Provide the (X, Y) coordinate of the cell's center where the given text is located.  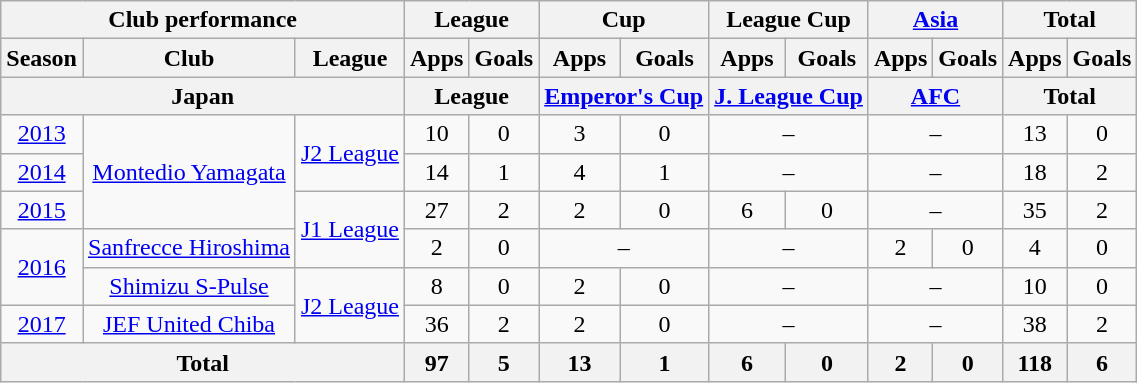
Asia (935, 20)
2016 (42, 267)
J. League Cup (789, 96)
5 (504, 362)
2015 (42, 210)
18 (1035, 172)
35 (1035, 210)
2014 (42, 172)
118 (1035, 362)
Shimizu S-Pulse (188, 286)
36 (437, 324)
27 (437, 210)
38 (1035, 324)
8 (437, 286)
J1 League (350, 229)
Season (42, 58)
Japan (203, 96)
League Cup (789, 20)
Club (188, 58)
AFC (935, 96)
JEF United Chiba (188, 324)
Montedio Yamagata (188, 172)
3 (580, 134)
Emperor's Cup (624, 96)
2017 (42, 324)
2013 (42, 134)
Club performance (203, 20)
Cup (624, 20)
Sanfrecce Hiroshima (188, 248)
97 (437, 362)
14 (437, 172)
